Provide the [x, y] coordinate of the cell's center where the given text is located.  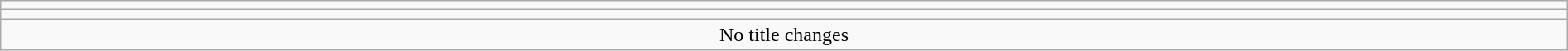
No title changes [784, 35]
